Pinpoint the cell where the given text exists, returning its [x, y] midpoint coordinate. 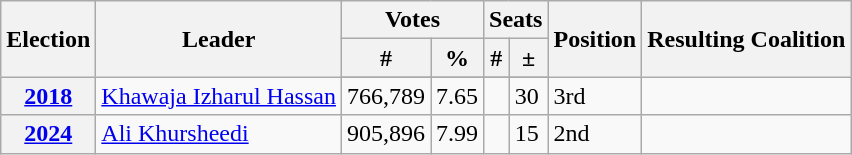
766,789 [386, 96]
Ali Khursheedi [219, 134]
% [456, 58]
7.65 [456, 96]
3rd [595, 96]
Seats [516, 20]
Resulting Coalition [746, 39]
7.99 [456, 134]
Election [48, 39]
Position [595, 39]
905,896 [386, 134]
Votes [412, 20]
± [528, 58]
2024 [48, 134]
15 [528, 134]
2018 [48, 96]
Leader [219, 39]
30 [528, 96]
Khawaja Izharul Hassan [219, 96]
2nd [595, 134]
